Scan for the cell matching the given text and deliver its [x, y] coordinate at center. 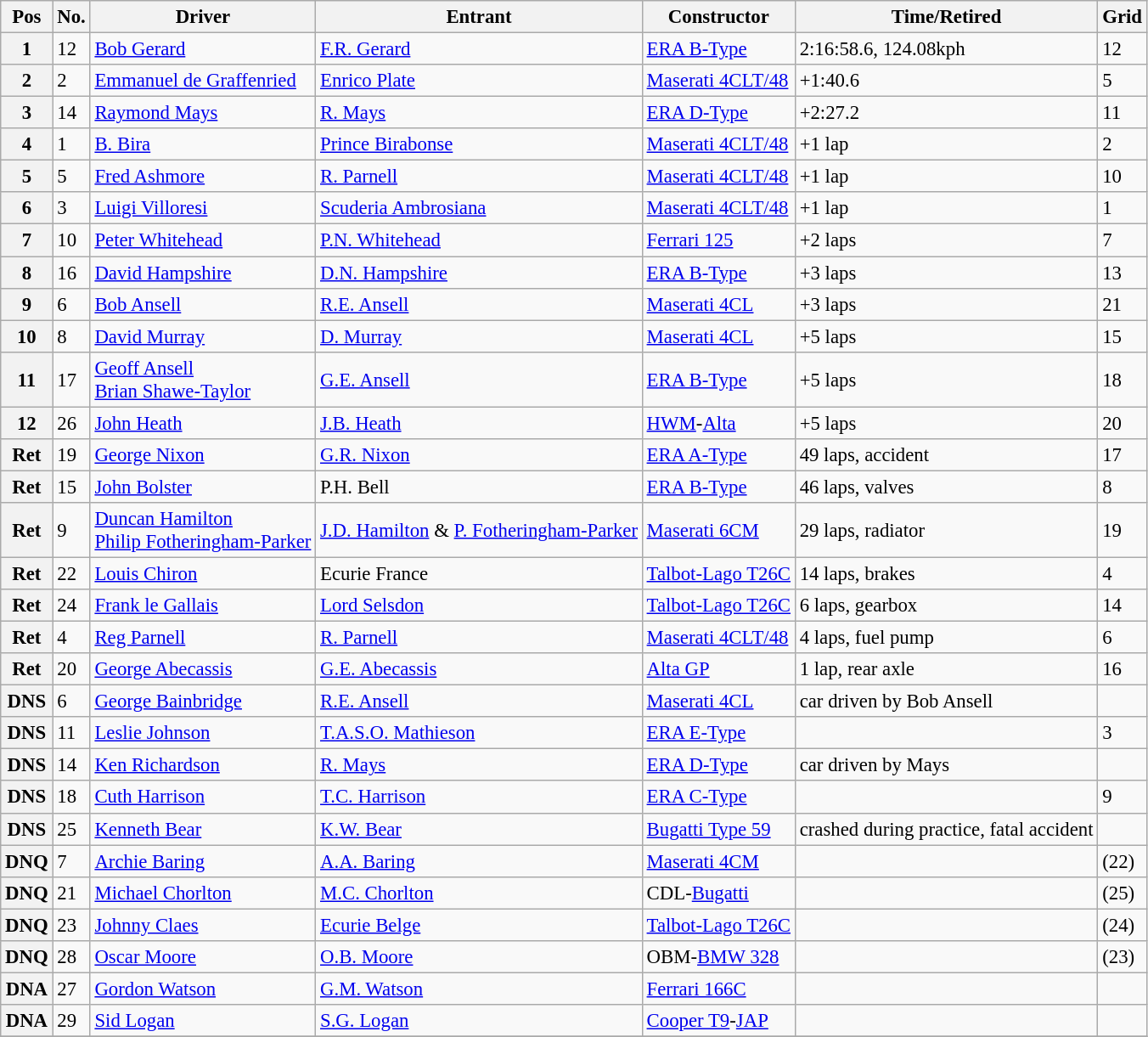
(23) [1123, 957]
29 [71, 1021]
Ferrari 166C [718, 989]
22 [71, 573]
David Hampshire [203, 273]
Grid [1123, 17]
Peter Whitehead [203, 240]
Maserati 6CM [718, 530]
25 [71, 829]
George Nixon [203, 455]
6 laps, gearbox [946, 606]
K.W. Bear [479, 829]
T.C. Harrison [479, 797]
Johnny Claes [203, 925]
Bob Ansell [203, 304]
46 laps, valves [946, 487]
27 [71, 989]
Pos [27, 17]
D. Murray [479, 336]
G.E. Abecassis [479, 669]
P.H. Bell [479, 487]
(22) [1123, 861]
26 [71, 423]
Gordon Watson [203, 989]
Ecurie France [479, 573]
Driver [203, 17]
Entrant [479, 17]
No. [71, 17]
Cooper T9-JAP [718, 1021]
13 [1123, 273]
Leslie Johnson [203, 733]
CDL-Bugatti [718, 893]
George Bainbridge [203, 702]
Ferrari 125 [718, 240]
HWM-Alta [718, 423]
Sid Logan [203, 1021]
Ken Richardson [203, 765]
Duncan Hamilton Philip Fotheringham-Parker [203, 530]
23 [71, 925]
Michael Chorlton [203, 893]
Time/Retired [946, 17]
J.B. Heath [479, 423]
crashed during practice, fatal accident [946, 829]
+2 laps [946, 240]
ERA E-Type [718, 733]
Bugatti Type 59 [718, 829]
Raymond Mays [203, 113]
S.G. Logan [479, 1021]
David Murray [203, 336]
O.B. Moore [479, 957]
49 laps, accident [946, 455]
Frank le Gallais [203, 606]
Kenneth Bear [203, 829]
G.R. Nixon [479, 455]
29 laps, radiator [946, 530]
24 [71, 606]
G.E. Ansell [479, 379]
Lord Selsdon [479, 606]
Cuth Harrison [203, 797]
2:16:58.6, 124.08kph [946, 49]
G.M. Watson [479, 989]
Alta GP [718, 669]
F.R. Gerard [479, 49]
14 laps, brakes [946, 573]
ERA C-Type [718, 797]
M.C. Chorlton [479, 893]
Constructor [718, 17]
T.A.S.O. Mathieson [479, 733]
George Abecassis [203, 669]
4 laps, fuel pump [946, 638]
Archie Baring [203, 861]
ERA A-Type [718, 455]
Enrico Plate [479, 81]
1 lap, rear axle [946, 669]
Prince Birabonse [479, 144]
(25) [1123, 893]
Geoff Ansell Brian Shawe-Taylor [203, 379]
Maserati 4CM [718, 861]
Luigi Villoresi [203, 208]
car driven by Mays [946, 765]
Louis Chiron [203, 573]
Emmanuel de Graffenried [203, 81]
J.D. Hamilton & P. Fotheringham-Parker [479, 530]
D.N. Hampshire [479, 273]
(24) [1123, 925]
John Bolster [203, 487]
+2:27.2 [946, 113]
+1:40.6 [946, 81]
OBM-BMW 328 [718, 957]
Ecurie Belge [479, 925]
Bob Gerard [203, 49]
28 [71, 957]
B. Bira [203, 144]
P.N. Whitehead [479, 240]
Oscar Moore [203, 957]
car driven by Bob Ansell [946, 702]
A.A. Baring [479, 861]
Fred Ashmore [203, 177]
Scuderia Ambrosiana [479, 208]
John Heath [203, 423]
Reg Parnell [203, 638]
